Pinpoint the cell where the given text exists, returning its (x, y) midpoint coordinate. 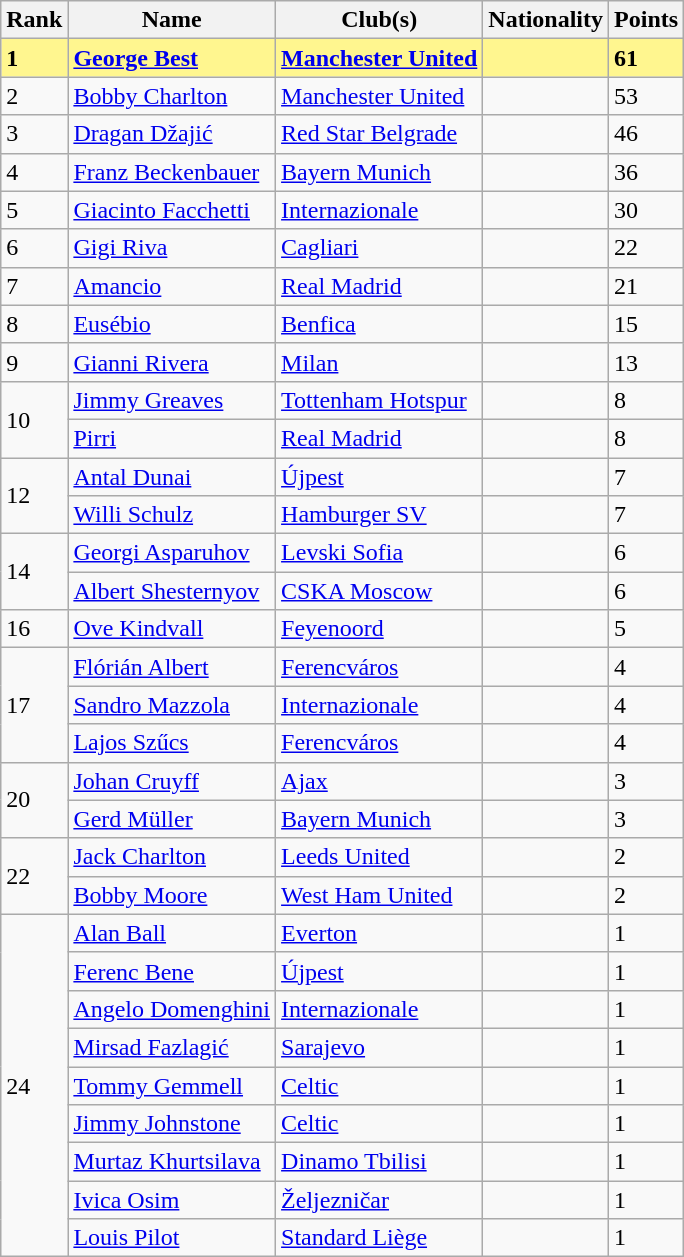
Club(s) (380, 20)
Sarajevo (380, 1047)
Louis Pilot (172, 1238)
Eusébio (172, 324)
Cagliari (380, 248)
Ferenc Bene (172, 971)
Gianni Rivera (172, 362)
Mirsad Fazlagić (172, 1047)
Alan Ball (172, 933)
Milan (380, 362)
Sandro Mazzola (172, 705)
Gerd Müller (172, 819)
Standard Liège (380, 1238)
20 (34, 800)
Bobby Moore (172, 895)
Pirri (172, 438)
Jimmy Johnstone (172, 1124)
Murtaz Khurtsilava (172, 1162)
Flórián Albert (172, 667)
Levski Sofia (380, 553)
George Best (172, 58)
Bobby Charlton (172, 96)
9 (34, 362)
Ove Kindvall (172, 629)
Everton (380, 933)
15 (646, 324)
21 (646, 286)
Hamburger SV (380, 515)
Giacinto Facchetti (172, 210)
Amancio (172, 286)
Albert Shesternyov (172, 591)
Angelo Domenghini (172, 1009)
Željezničar (380, 1200)
Franz Beckenbauer (172, 172)
12 (34, 496)
Tottenham Hotspur (380, 400)
Gigi Riva (172, 248)
Ivica Osim (172, 1200)
14 (34, 572)
CSKA Moscow (380, 591)
Points (646, 20)
Jimmy Greaves (172, 400)
Willi Schulz (172, 515)
Benfica (380, 324)
61 (646, 58)
Georgi Asparuhov (172, 553)
Ajax (380, 781)
53 (646, 96)
Red Star Belgrade (380, 134)
16 (34, 629)
Feyenoord (380, 629)
Antal Dunai (172, 477)
West Ham United (380, 895)
36 (646, 172)
Name (172, 20)
Leeds United (380, 857)
24 (34, 1086)
Jack Charlton (172, 857)
Rank (34, 20)
Lajos Szűcs (172, 743)
Dragan Džajić (172, 134)
10 (34, 419)
46 (646, 134)
13 (646, 362)
30 (646, 210)
17 (34, 705)
Dinamo Tbilisi (380, 1162)
Johan Cruyff (172, 781)
Tommy Gemmell (172, 1085)
Nationality (546, 20)
